Locate the cell with the specified text and output its [X, Y] center coordinate. 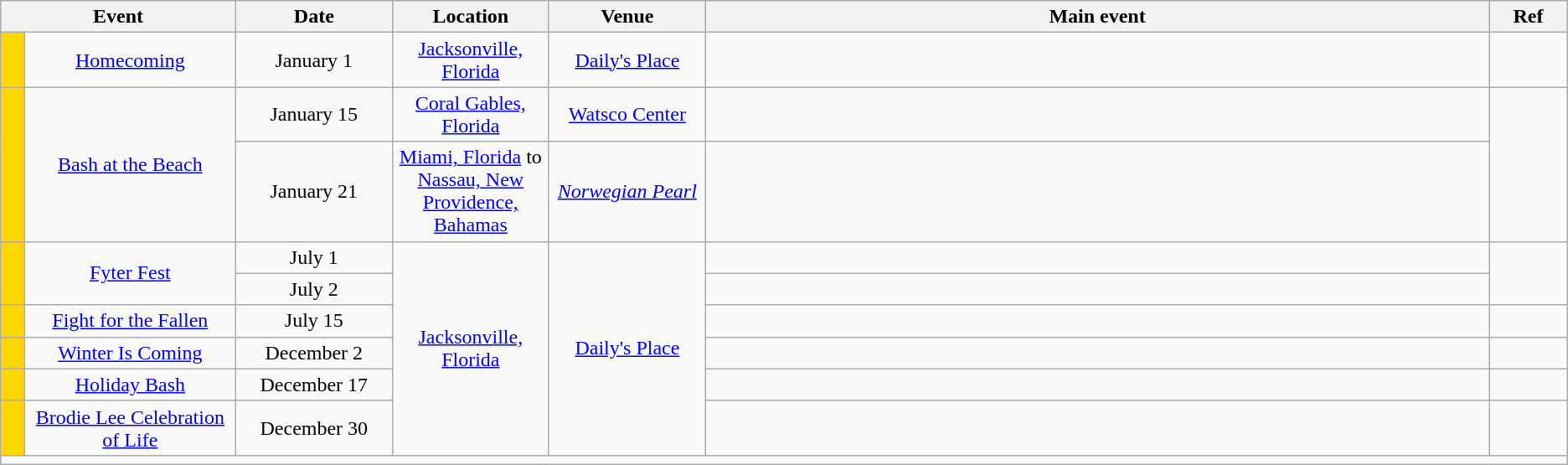
Fight for the Fallen [130, 321]
Ref [1529, 17]
Date [313, 17]
Miami, Florida to Nassau, New Providence, Bahamas [471, 191]
July 1 [313, 257]
January 15 [313, 114]
Holiday Bash [130, 385]
Coral Gables, Florida [471, 114]
Brodie Lee Celebration of Life [130, 427]
Venue [627, 17]
Main event [1097, 17]
Event [119, 17]
Bash at the Beach [130, 164]
July 15 [313, 321]
Watsco Center [627, 114]
Norwegian Pearl [627, 191]
Winter Is Coming [130, 353]
Fyter Fest [130, 273]
December 30 [313, 427]
July 2 [313, 289]
January 21 [313, 191]
Homecoming [130, 60]
January 1 [313, 60]
December 2 [313, 353]
Location [471, 17]
December 17 [313, 385]
